Search for the cell housing the specified text and yield its (X, Y) center coordinate. 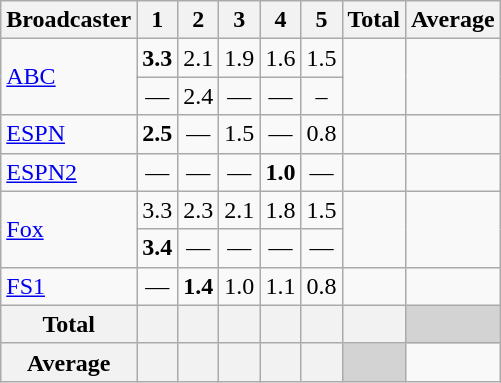
ESPN (69, 134)
3.4 (158, 248)
1.9 (240, 58)
1.6 (280, 58)
1.4 (198, 286)
1.1 (280, 286)
2.5 (158, 134)
Broadcaster (69, 20)
Fox (69, 229)
4 (280, 20)
FS1 (69, 286)
5 (322, 20)
2 (198, 20)
3 (240, 20)
ABC (69, 77)
ESPN2 (69, 172)
2.3 (198, 210)
2.4 (198, 96)
– (322, 96)
1.8 (280, 210)
1 (158, 20)
